For the text-containing cell, return its midpoint in (x, y) coordinate format. 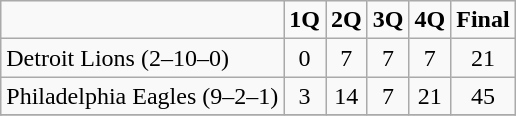
0 (305, 58)
3 (305, 96)
2Q (347, 20)
45 (483, 96)
14 (347, 96)
Philadelphia Eagles (9–2–1) (142, 96)
1Q (305, 20)
3Q (388, 20)
4Q (430, 20)
Detroit Lions (2–10–0) (142, 58)
Final (483, 20)
